For the text-containing cell, return its midpoint in [x, y] coordinate format. 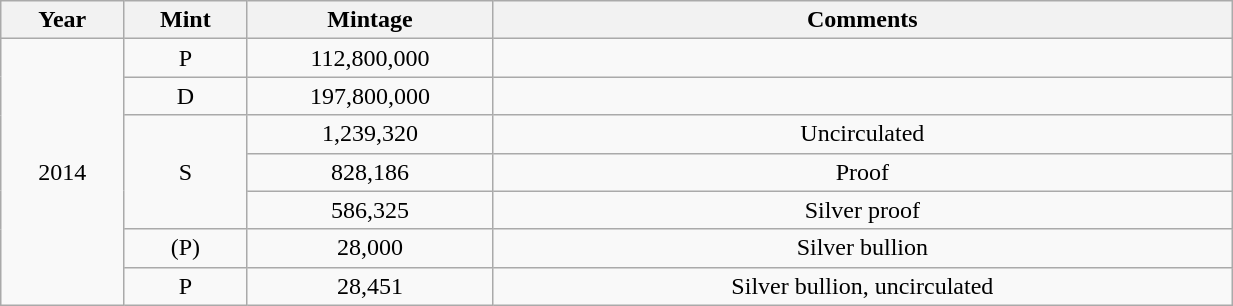
Silver bullion, uncirculated [862, 286]
Mintage [370, 20]
586,325 [370, 210]
Proof [862, 172]
1,239,320 [370, 134]
Comments [862, 20]
Silver bullion [862, 248]
(P) [186, 248]
2014 [62, 172]
828,186 [370, 172]
28,000 [370, 248]
28,451 [370, 286]
D [186, 96]
Year [62, 20]
112,800,000 [370, 58]
Mint [186, 20]
Silver proof [862, 210]
Uncirculated [862, 134]
197,800,000 [370, 96]
S [186, 172]
